Identify which cell holds the provided text, then report its (x, y) central coordinate. 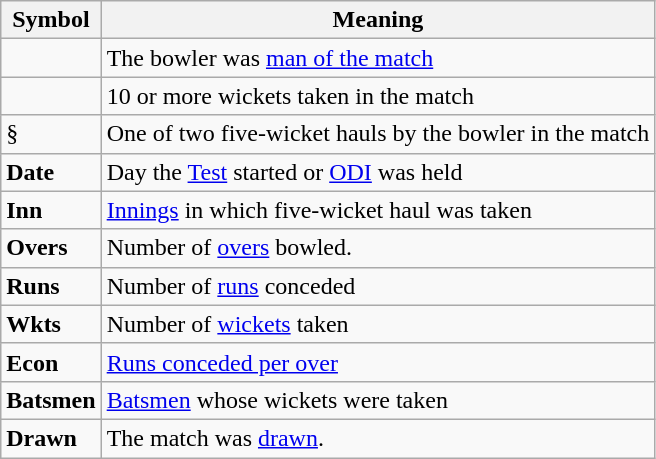
Runs (51, 286)
Number of runs conceded (378, 286)
Symbol (51, 20)
The match was drawn. (378, 438)
10 or more wickets taken in the match (378, 96)
Innings in which five-wicket haul was taken (378, 210)
Overs (51, 248)
One of two five-wicket hauls by the bowler in the match (378, 134)
Runs conceded per over (378, 362)
Econ (51, 362)
Batsmen (51, 400)
Inn (51, 210)
Date (51, 172)
Drawn (51, 438)
Meaning (378, 20)
Day the Test started or ODI was held (378, 172)
§ (51, 134)
The bowler was man of the match (378, 58)
Number of wickets taken (378, 324)
Batsmen whose wickets were taken (378, 400)
Number of overs bowled. (378, 248)
Wkts (51, 324)
